Scan for the cell matching the given text and deliver its [x, y] coordinate at center. 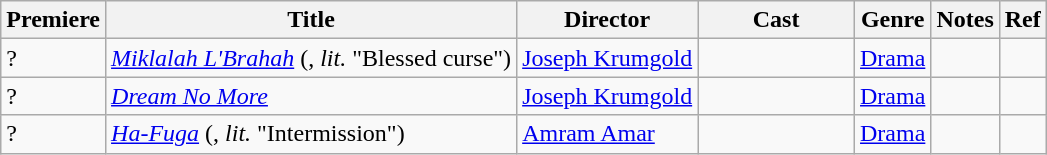
Dream No More [312, 96]
Notes [965, 20]
Genre [893, 20]
Premiere [54, 20]
Director [608, 20]
Amram Amar [608, 134]
Ref [1022, 20]
Cast [776, 20]
Ha-Fuga (, lit. "Intermission") [312, 134]
Title [312, 20]
Miklalah L'Brahah (, lit. "Blessed curse") [312, 58]
